Detect which cell encompasses the target text, then output its [X, Y] center coordinate. 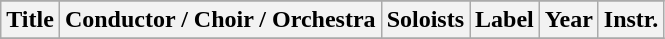
Instr. [631, 20]
Title [30, 20]
Label [505, 20]
Conductor / Choir / Orchestra [220, 20]
Year [568, 20]
Soloists [425, 20]
